Detect which cell encompasses the target text, then output its [X, Y] center coordinate. 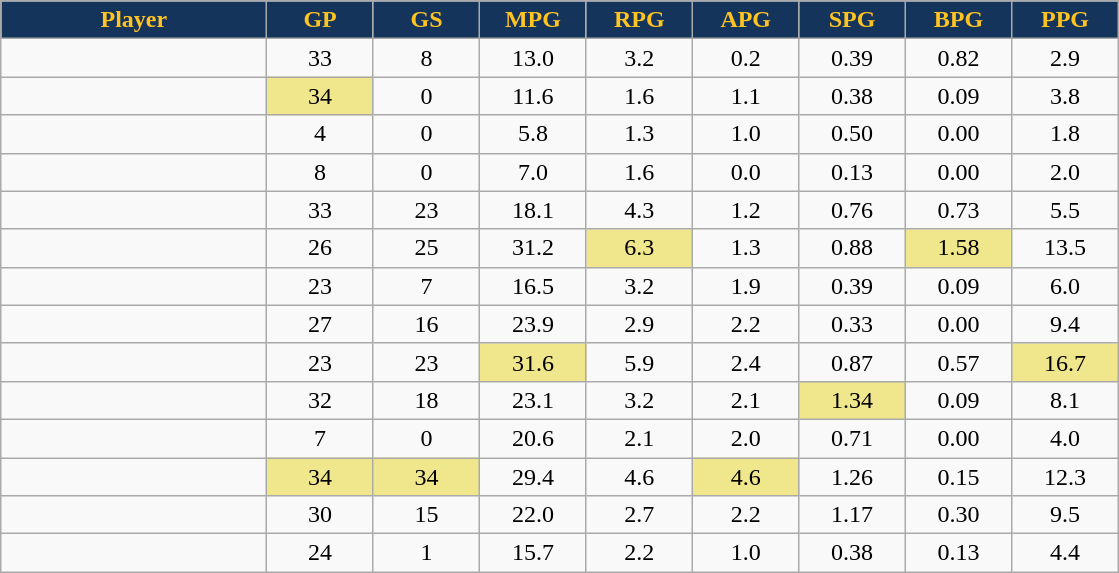
5.9 [639, 362]
7.0 [533, 172]
2.4 [746, 362]
0.2 [746, 58]
3.8 [1066, 96]
0.82 [958, 58]
18.1 [533, 210]
25 [426, 248]
4.4 [1066, 553]
2.7 [639, 515]
23.9 [533, 324]
1.34 [852, 400]
23.1 [533, 400]
RPG [639, 20]
GS [426, 20]
1.2 [746, 210]
GP [320, 20]
0.33 [852, 324]
8.1 [1066, 400]
0.87 [852, 362]
Player [134, 20]
4.0 [1066, 438]
1.9 [746, 286]
32 [320, 400]
13.5 [1066, 248]
0.88 [852, 248]
13.0 [533, 58]
31.6 [533, 362]
MPG [533, 20]
6.3 [639, 248]
24 [320, 553]
29.4 [533, 477]
5.5 [1066, 210]
16.5 [533, 286]
20.6 [533, 438]
30 [320, 515]
15.7 [533, 553]
1.58 [958, 248]
0.57 [958, 362]
1 [426, 553]
18 [426, 400]
0.15 [958, 477]
1.17 [852, 515]
31.2 [533, 248]
1.8 [1066, 134]
6.0 [1066, 286]
1.1 [746, 96]
4.3 [639, 210]
0.76 [852, 210]
0.73 [958, 210]
22.0 [533, 515]
16.7 [1066, 362]
4 [320, 134]
16 [426, 324]
SPG [852, 20]
0.0 [746, 172]
27 [320, 324]
5.8 [533, 134]
15 [426, 515]
0.71 [852, 438]
12.3 [1066, 477]
BPG [958, 20]
APG [746, 20]
26 [320, 248]
9.5 [1066, 515]
PPG [1066, 20]
1.26 [852, 477]
11.6 [533, 96]
0.30 [958, 515]
9.4 [1066, 324]
0.50 [852, 134]
